Determine the (x, y) coordinate at the center of the cell enclosing the given text.  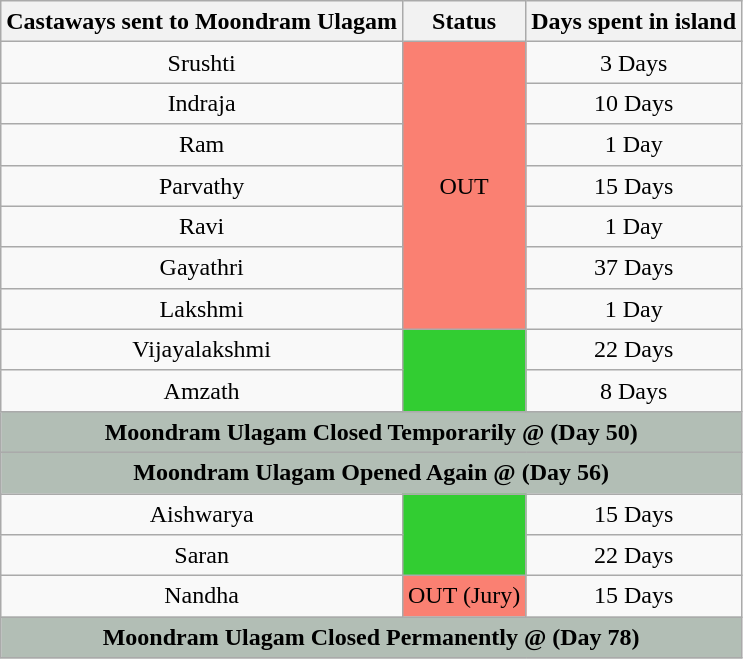
Nandha (202, 596)
Castaways sent to Moondram Ulagam (202, 22)
Ravi (202, 226)
8 Days (634, 390)
OUT (464, 186)
Ram (202, 144)
Moondram Ulagam Closed Temporarily @ (Day 50) (372, 432)
Status (464, 22)
Indraja (202, 104)
Saran (202, 556)
Gayathri (202, 268)
Days spent in island (634, 22)
Lakshmi (202, 308)
Parvathy (202, 186)
Aishwarya (202, 514)
Moondram Ulagam Closed Permanently @ (Day 78) (372, 638)
Vijayalakshmi (202, 350)
Moondram Ulagam Opened Again @ (Day 56) (372, 472)
Amzath (202, 390)
Srushti (202, 62)
37 Days (634, 268)
3 Days (634, 62)
10 Days (634, 104)
OUT (Jury) (464, 596)
